Return the (x, y) coordinate for the center point of the cell that contains the specified text.  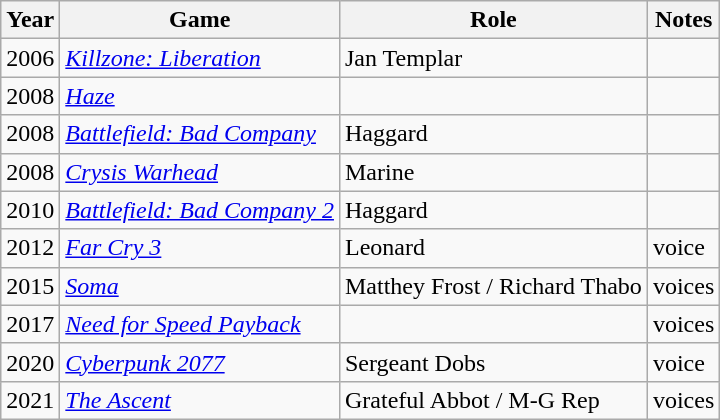
Jan Templar (493, 58)
Grateful Abbot / M-G Rep (493, 400)
2010 (30, 210)
Marine (493, 172)
Need for Speed Payback (200, 324)
Game (200, 20)
Haze (200, 96)
Battlefield: Bad Company (200, 134)
Far Cry 3 (200, 248)
2006 (30, 58)
Leonard (493, 248)
2021 (30, 400)
Year (30, 20)
Soma (200, 286)
Role (493, 20)
Battlefield: Bad Company 2 (200, 210)
2015 (30, 286)
Matthey Frost / Richard Thabo (493, 286)
Notes (683, 20)
The Ascent (200, 400)
Killzone: Liberation (200, 58)
2020 (30, 362)
2012 (30, 248)
Cyberpunk 2077 (200, 362)
Crysis Warhead (200, 172)
Sergeant Dobs (493, 362)
2017 (30, 324)
